Identify which cell holds the provided text, then report its [X, Y] central coordinate. 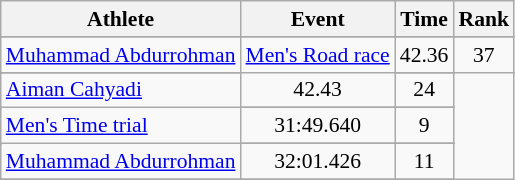
11 [424, 162]
37 [484, 55]
32:01.426 [317, 162]
Aiman Cahyadi [121, 90]
31:49.640 [317, 126]
Time [424, 19]
42.43 [317, 90]
Men's Time trial [121, 126]
Rank [484, 19]
24 [424, 90]
9 [424, 126]
42.36 [424, 55]
Athlete [121, 19]
Men's Road race [317, 55]
Event [317, 19]
